Locate the cell with the specified text and output its (X, Y) center coordinate. 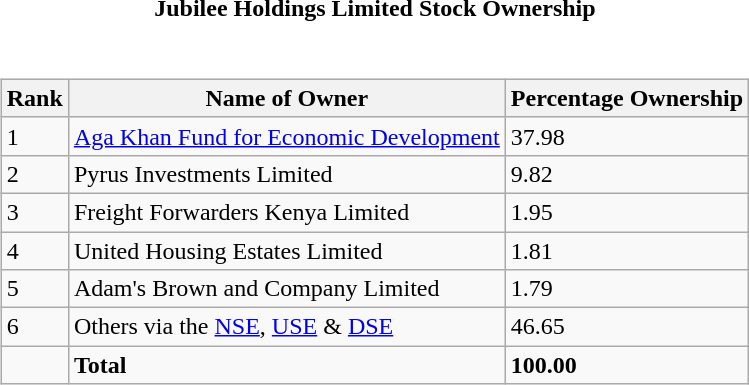
Aga Khan Fund for Economic Development (286, 136)
1 (34, 136)
1.81 (626, 251)
2 (34, 174)
46.65 (626, 327)
Adam's Brown and Company Limited (286, 289)
Percentage Ownership (626, 98)
Total (286, 365)
Others via the NSE, USE & DSE (286, 327)
3 (34, 212)
6 (34, 327)
Rank (34, 98)
Freight Forwarders Kenya Limited (286, 212)
5 (34, 289)
United Housing Estates Limited (286, 251)
37.98 (626, 136)
9.82 (626, 174)
Name of Owner (286, 98)
1.95 (626, 212)
Pyrus Investments Limited (286, 174)
4 (34, 251)
100.00 (626, 365)
1.79 (626, 289)
